Capture the cell that displays the provided text and extract its [x, y] central coordinate. 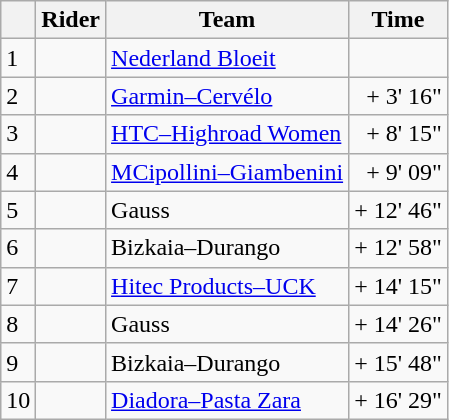
+ 12' 46" [398, 210]
6 [18, 248]
3 [18, 134]
10 [18, 400]
+ 14' 15" [398, 286]
MCipollini–Giambenini [228, 172]
Nederland Bloeit [228, 58]
+ 9' 09" [398, 172]
+ 14' 26" [398, 324]
HTC–Highroad Women [228, 134]
2 [18, 96]
+ 12' 58" [398, 248]
+ 8' 15" [398, 134]
Garmin–Cervélo [228, 96]
4 [18, 172]
Diadora–Pasta Zara [228, 400]
Rider [71, 20]
+ 15' 48" [398, 362]
5 [18, 210]
7 [18, 286]
+ 16' 29" [398, 400]
Hitec Products–UCK [228, 286]
+ 3' 16" [398, 96]
1 [18, 58]
Team [228, 20]
8 [18, 324]
9 [18, 362]
Time [398, 20]
